Search for the cell housing the specified text and yield its (x, y) center coordinate. 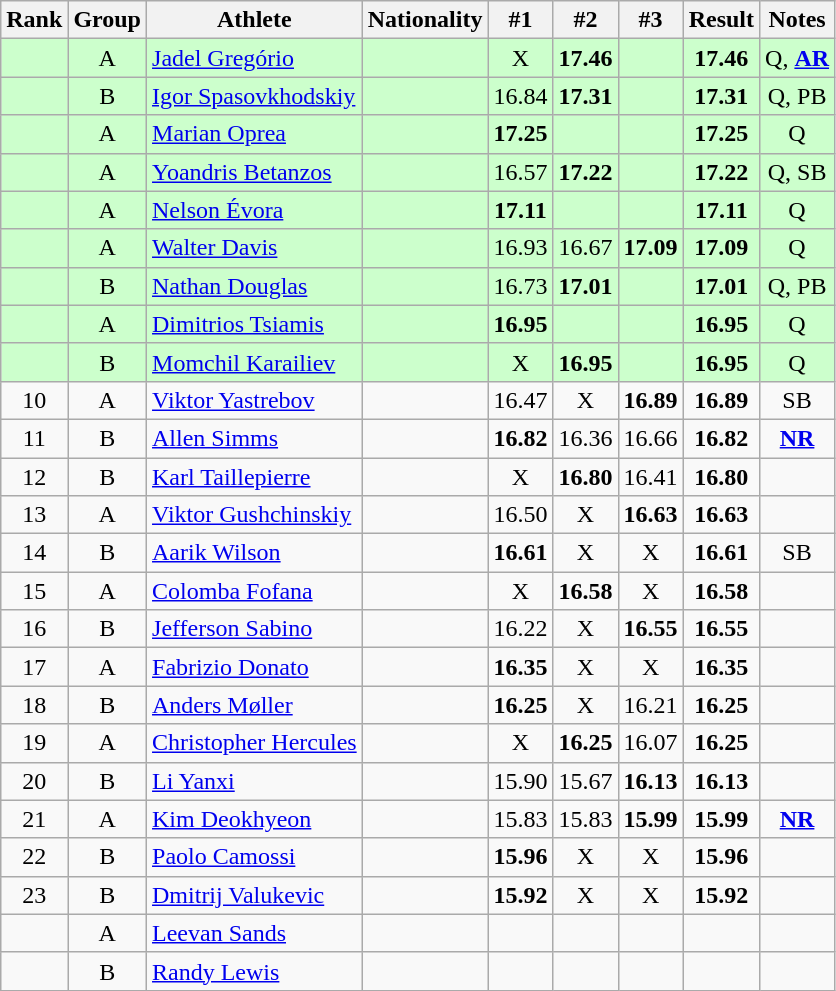
Marian Oprea (255, 134)
14 (34, 553)
Allen Simms (255, 438)
16.57 (520, 172)
Athlete (255, 20)
16.50 (520, 515)
Q, SB (798, 172)
Result (721, 20)
13 (34, 515)
16.73 (520, 286)
Dimitrios Tsiamis (255, 324)
Karl Taillepierre (255, 477)
10 (34, 400)
Jefferson Sabino (255, 629)
Anders Møller (255, 705)
Jadel Gregório (255, 58)
Li Yanxi (255, 781)
Aarik Wilson (255, 553)
Kim Deokhyeon (255, 819)
16.22 (520, 629)
Randy Lewis (255, 971)
16.84 (520, 96)
16.47 (520, 400)
15 (34, 591)
Fabrizio Donato (255, 667)
Dmitrij Valukevic (255, 895)
17 (34, 667)
Nelson Évora (255, 210)
Paolo Camossi (255, 857)
Notes (798, 20)
#1 (520, 20)
Viktor Yastrebov (255, 400)
16.36 (586, 438)
Igor Spasovkhodskiy (255, 96)
Christopher Hercules (255, 743)
Rank (34, 20)
16.41 (650, 477)
Q, AR (798, 58)
23 (34, 895)
Group (108, 20)
16.93 (520, 248)
16.67 (586, 248)
21 (34, 819)
#2 (586, 20)
22 (34, 857)
Momchil Karailiev (255, 362)
15.67 (586, 781)
16.66 (650, 438)
16 (34, 629)
Nathan Douglas (255, 286)
12 (34, 477)
Viktor Gushchinskiy (255, 515)
Yoandris Betanzos (255, 172)
15.90 (520, 781)
18 (34, 705)
Colomba Fofana (255, 591)
Walter Davis (255, 248)
11 (34, 438)
20 (34, 781)
#3 (650, 20)
19 (34, 743)
Nationality (425, 20)
Leevan Sands (255, 933)
16.21 (650, 705)
16.07 (650, 743)
